Identify which cell holds the provided text, then report its [x, y] central coordinate. 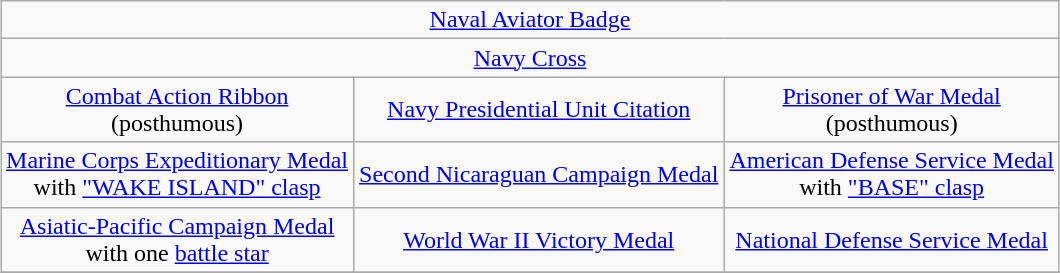
American Defense Service Medal with "BASE" clasp [892, 174]
Prisoner of War Medal(posthumous) [892, 110]
World War II Victory Medal [539, 240]
Navy Presidential Unit Citation [539, 110]
Naval Aviator Badge [530, 20]
Marine Corps Expeditionary Medal with "WAKE ISLAND" clasp [178, 174]
Navy Cross [530, 58]
Asiatic-Pacific Campaign Medal with one battle star [178, 240]
Second Nicaraguan Campaign Medal [539, 174]
National Defense Service Medal [892, 240]
Combat Action Ribbon(posthumous) [178, 110]
